From the cell containing the given text, extract its center point as [X, Y] coordinate. 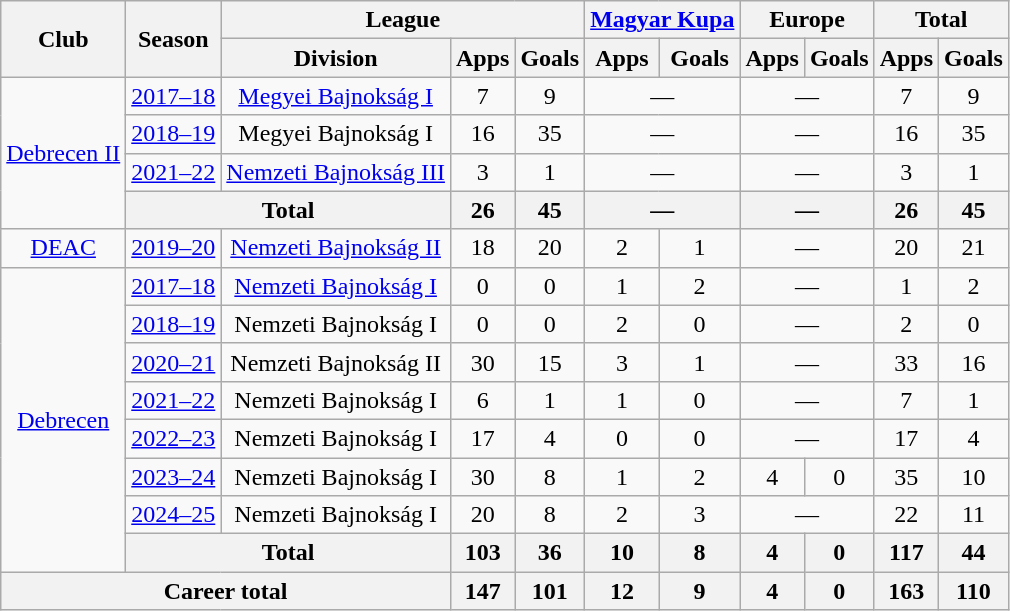
163 [906, 591]
Debrecen [64, 419]
Europe [807, 20]
117 [906, 553]
Division [336, 58]
21 [974, 248]
110 [974, 591]
Magyar Kupa [662, 20]
36 [550, 553]
33 [906, 362]
League [403, 20]
Debrecen II [64, 153]
2023–24 [174, 477]
12 [622, 591]
2019–20 [174, 248]
6 [482, 400]
22 [906, 515]
147 [482, 591]
18 [482, 248]
Career total [226, 591]
Nemzeti Bajnokság III [336, 172]
11 [974, 515]
Season [174, 39]
44 [974, 553]
Club [64, 39]
DEAC [64, 248]
2022–23 [174, 438]
2024–25 [174, 515]
2020–21 [174, 362]
103 [482, 553]
15 [550, 362]
101 [550, 591]
